Capture the cell that displays the provided text and extract its (X, Y) central coordinate. 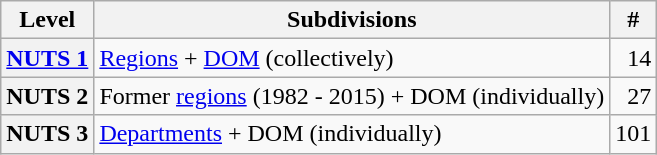
NUTS 3 (48, 134)
Regions + DOM (collectively) (352, 58)
Departments + DOM (individually) (352, 134)
Level (48, 20)
Former regions (1982 - 2015) + DOM (individually) (352, 96)
Subdivisions (352, 20)
# (634, 20)
101 (634, 134)
NUTS 1 (48, 58)
14 (634, 58)
27 (634, 96)
NUTS 2 (48, 96)
